Pinpoint the cell where the given text exists, returning its [X, Y] midpoint coordinate. 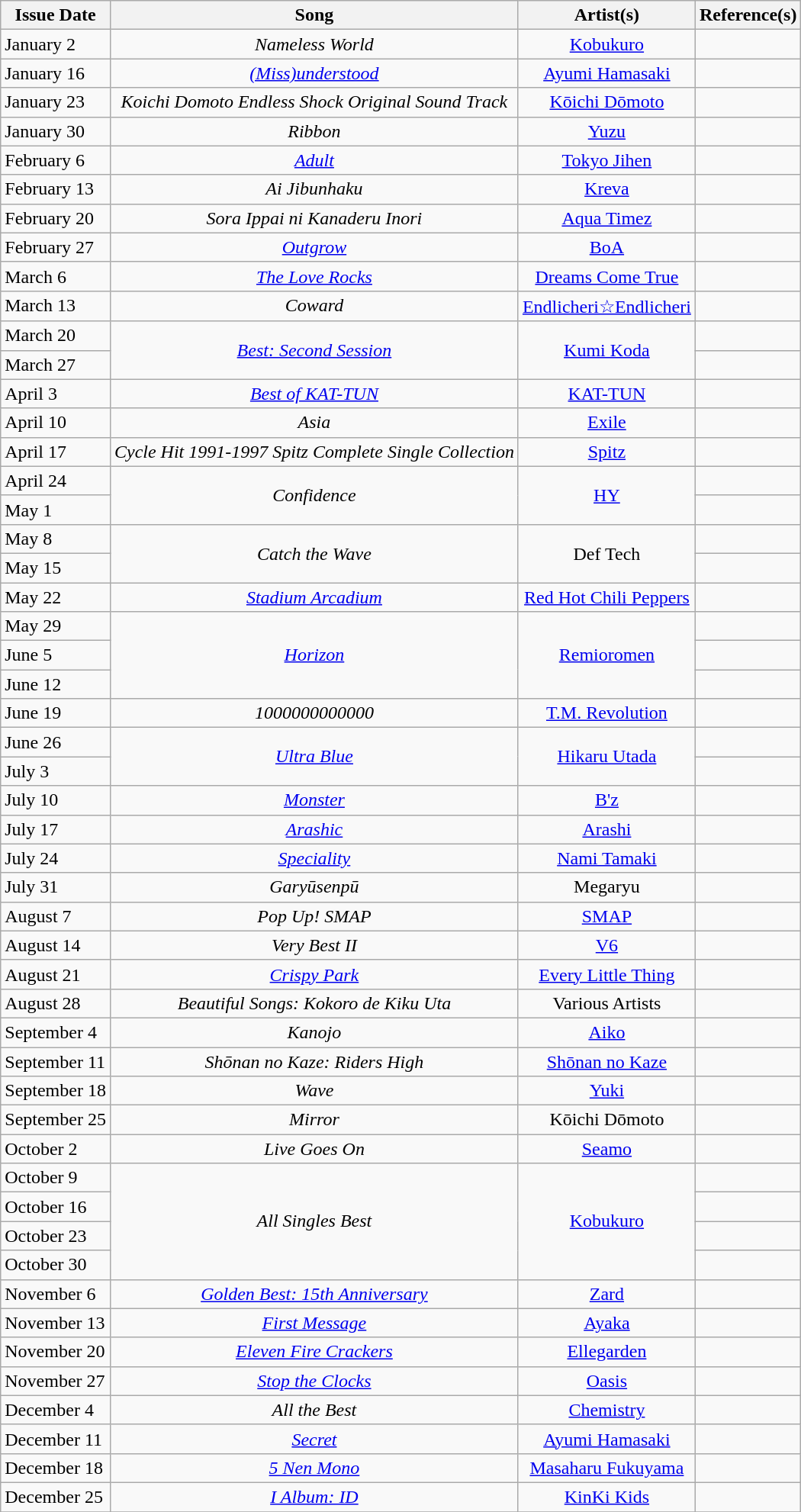
Kreva [606, 189]
Pop Up! SMAP [314, 916]
Every Little Thing [606, 974]
October 16 [56, 1207]
July 17 [56, 829]
January 16 [56, 73]
August 14 [56, 945]
November 6 [56, 1294]
October 9 [56, 1178]
Ribbon [314, 131]
(Miss)understood [314, 73]
Spitz [606, 452]
April 3 [56, 394]
Mirror [314, 1120]
Def Tech [606, 553]
October 23 [56, 1236]
July 31 [56, 887]
January 23 [56, 102]
May 22 [56, 597]
Speciality [314, 858]
July 10 [56, 800]
December 11 [56, 1439]
Aiko [606, 1032]
September 25 [56, 1120]
December 25 [56, 1497]
Asia [314, 423]
Endlicheri☆Endlicheri [606, 306]
November 20 [56, 1352]
January 30 [56, 131]
KAT-TUN [606, 394]
Koichi Domoto Endless Shock Original Sound Track [314, 102]
Monster [314, 800]
Nameless World [314, 44]
Garyūsenpū [314, 887]
Outgrow [314, 247]
Red Hot Chili Peppers [606, 597]
March 20 [56, 336]
Beautiful Songs: Kokoro de Kiku Uta [314, 1003]
Masaharu Fukuyama [606, 1468]
Shōnan no Kaze: Riders High [314, 1061]
December 18 [56, 1468]
5 Nen Mono [314, 1468]
June 5 [56, 655]
First Message [314, 1323]
1000000000000 [314, 713]
August 7 [56, 916]
SMAP [606, 916]
Yuzu [606, 131]
July 24 [56, 858]
February 27 [56, 247]
Best of KAT-TUN [314, 394]
Best: Second Session [314, 350]
Various Artists [606, 1003]
KinKi Kids [606, 1497]
Wave [314, 1091]
November 27 [56, 1381]
Adult [314, 160]
August 21 [56, 974]
Secret [314, 1439]
BoA [606, 247]
T.M. Revolution [606, 713]
March 27 [56, 365]
Chemistry [606, 1410]
B'z [606, 800]
Artist(s) [606, 15]
I Album: ID [314, 1497]
Live Goes On [314, 1149]
Ellegarden [606, 1352]
Horizon [314, 655]
Nami Tamaki [606, 858]
April 17 [56, 452]
February 13 [56, 189]
June 26 [56, 742]
Stop the Clocks [314, 1381]
October 2 [56, 1149]
September 4 [56, 1032]
February 6 [56, 160]
December 4 [56, 1410]
Megaryu [606, 887]
Tokyo Jihen [606, 160]
Oasis [606, 1381]
April 10 [56, 423]
September 18 [56, 1091]
Cycle Hit 1991-1997 Spitz Complete Single Collection [314, 452]
Ayaka [606, 1323]
May 15 [56, 568]
May 1 [56, 510]
Crispy Park [314, 974]
Catch the Wave [314, 553]
Ultra Blue [314, 757]
Confidence [314, 495]
May 29 [56, 626]
All the Best [314, 1410]
November 13 [56, 1323]
April 24 [56, 481]
Reference(s) [748, 15]
May 8 [56, 539]
Shōnan no Kaze [606, 1061]
Very Best II [314, 945]
Issue Date [56, 15]
Kanojo [314, 1032]
Exile [606, 423]
HY [606, 495]
Golden Best: 15th Anniversary [314, 1294]
Arashic [314, 829]
March 6 [56, 276]
The Love Rocks [314, 276]
Yuki [606, 1091]
Remioromen [606, 655]
Coward [314, 306]
Sora Ippai ni Kanaderu Inori [314, 218]
July 3 [56, 771]
January 2 [56, 44]
Seamo [606, 1149]
Hikaru Utada [606, 757]
Arashi [606, 829]
June 19 [56, 713]
Ai Jibunhaku [314, 189]
February 20 [56, 218]
Stadium Arcadium [314, 597]
August 28 [56, 1003]
Eleven Fire Crackers [314, 1352]
October 30 [56, 1265]
V6 [606, 945]
All Singles Best [314, 1221]
Kumi Koda [606, 350]
Dreams Come True [606, 276]
Song [314, 15]
March 13 [56, 306]
June 12 [56, 684]
Aqua Timez [606, 218]
Zard [606, 1294]
September 11 [56, 1061]
